For the text-containing cell, return its midpoint in (X, Y) coordinate format. 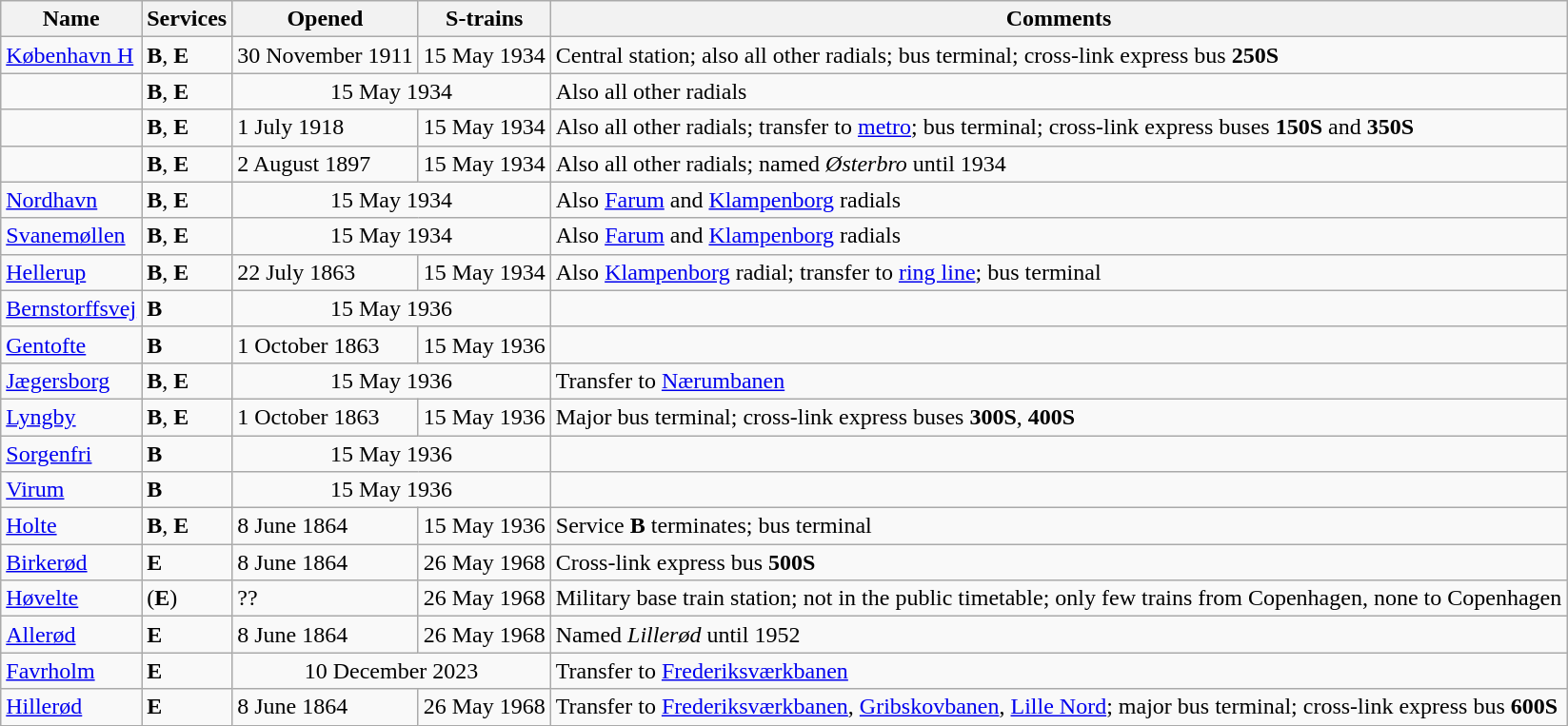
Høvelte (71, 598)
Sorgenfri (71, 454)
Also all other radials; transfer to metro; bus terminal; cross-link express buses 150S and 350S (1059, 128)
30 November 1911 (326, 55)
Hellerup (71, 272)
Central station; also all other radials; bus terminal; cross-link express bus 250S (1059, 55)
Name (71, 19)
2 August 1897 (326, 164)
Nordhavn (71, 200)
Also all other radials; named Østerbro until 1934 (1059, 164)
København H (71, 55)
Favrholm (71, 671)
?? (326, 598)
Military base train station; not in the public timetable; only few trains from Copenhagen, none to Copenhagen (1059, 598)
Named Lillerød until 1952 (1059, 635)
(E) (187, 598)
Services (187, 19)
Cross-link express bus 500S (1059, 562)
Service B terminates; bus terminal (1059, 526)
Also Klampenborg radial; transfer to ring line; bus terminal (1059, 272)
Jægersborg (71, 381)
10 December 2023 (392, 671)
Transfer to Frederiksværkbanen (1059, 671)
Also all other radials (1059, 91)
Allerød (71, 635)
Comments (1059, 19)
Opened (326, 19)
Transfer to Nærumbanen (1059, 381)
Virum (71, 490)
Svanemøllen (71, 236)
Gentofte (71, 344)
Lyngby (71, 417)
Bernstorffsvej (71, 308)
Holte (71, 526)
22 July 1863 (326, 272)
1 July 1918 (326, 128)
S-trains (484, 19)
Birkerød (71, 562)
Hillerød (71, 707)
Major bus terminal; cross-link express buses 300S, 400S (1059, 417)
Transfer to Frederiksværkbanen, Gribskovbanen, Lille Nord; major bus terminal; cross-link express bus 600S (1059, 707)
